Detect which cell encompasses the target text, then output its [x, y] center coordinate. 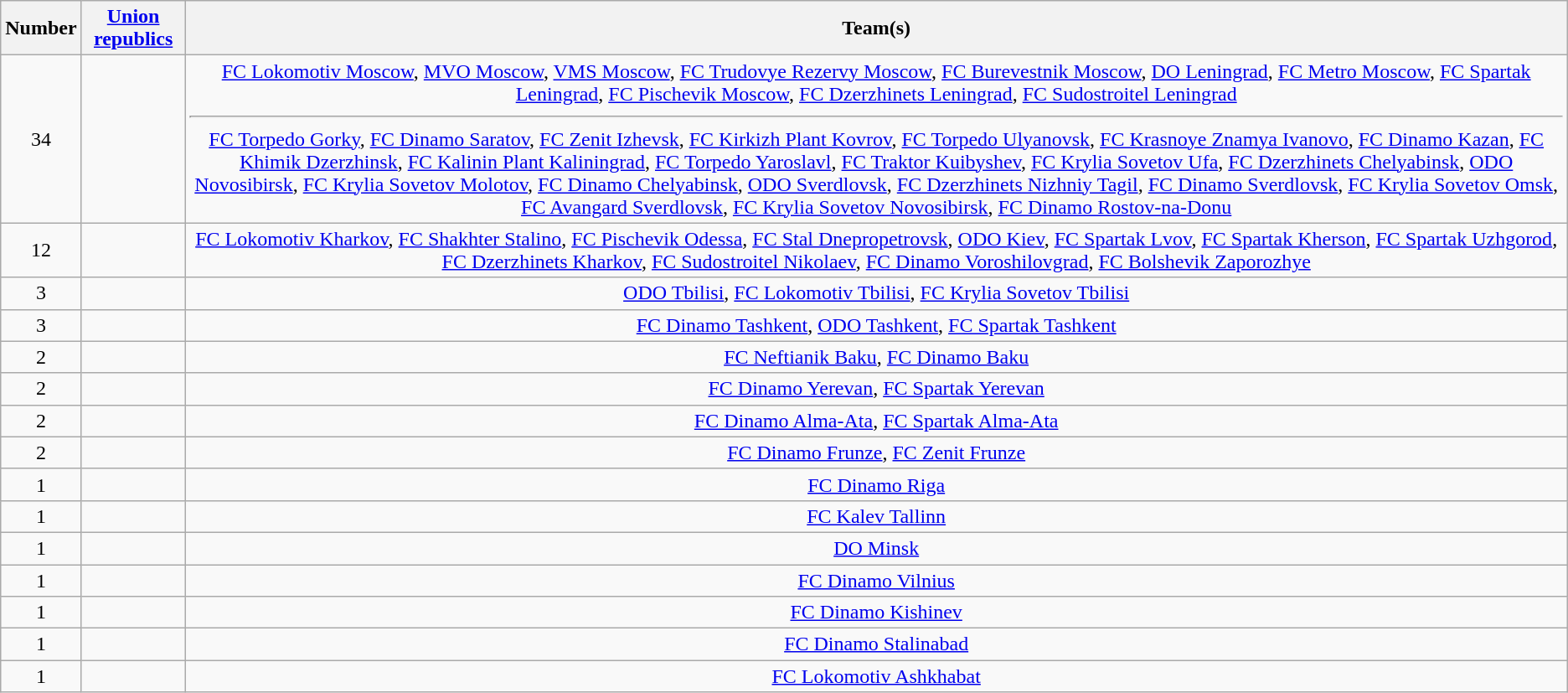
34 [41, 139]
FC Dinamo Yerevan, FC Spartak Yerevan [876, 389]
12 [41, 250]
Number [41, 28]
FC Dinamo Riga [876, 484]
FC Dinamo Frunze, FC Zenit Frunze [876, 453]
FC Lokomotiv Ashkhabat [876, 676]
Union republics [133, 28]
FC Dinamo Tashkent, ODO Tashkent, FC Spartak Tashkent [876, 325]
DO Minsk [876, 548]
FC Dinamo Kishinev [876, 613]
FC Dinamo Vilnius [876, 581]
FC Dinamo Stalinabad [876, 644]
ODO Tbilisi, FC Lokomotiv Tbilisi, FC Krylia Sovetov Tbilisi [876, 293]
FC Dinamo Alma-Ata, FC Spartak Alma-Ata [876, 421]
Team(s) [876, 28]
FC Kalev Tallinn [876, 516]
FC Neftianik Baku, FC Dinamo Baku [876, 357]
